From the cell containing the given text, extract its center point as [x, y] coordinate. 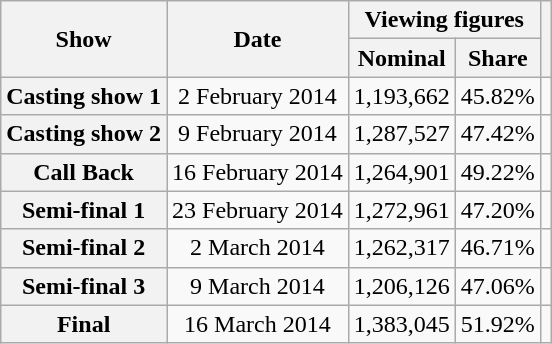
Date [258, 39]
47.06% [498, 286]
16 February 2014 [258, 172]
16 March 2014 [258, 324]
47.42% [498, 134]
1,287,527 [402, 134]
Share [498, 58]
46.71% [498, 248]
Casting show 2 [84, 134]
1,272,961 [402, 210]
Call Back [84, 172]
1,206,126 [402, 286]
Casting show 1 [84, 96]
47.20% [498, 210]
45.82% [498, 96]
9 February 2014 [258, 134]
2 March 2014 [258, 248]
Nominal [402, 58]
2 February 2014 [258, 96]
49.22% [498, 172]
Final [84, 324]
Semi-final 2 [84, 248]
51.92% [498, 324]
Show [84, 39]
1,193,662 [402, 96]
Semi-final 1 [84, 210]
23 February 2014 [258, 210]
9 March 2014 [258, 286]
1,264,901 [402, 172]
1,262,317 [402, 248]
Semi-final 3 [84, 286]
1,383,045 [402, 324]
Viewing figures [444, 20]
